Output the [x, y] coordinate of the center of the cell containing the given text.  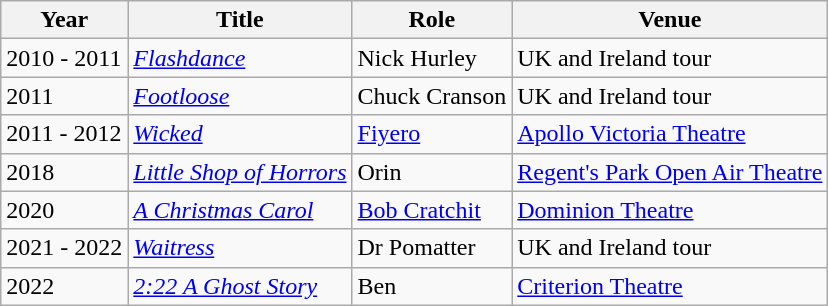
Venue [670, 20]
A Christmas Carol [240, 210]
2011 [64, 96]
Footloose [240, 96]
2020 [64, 210]
2011 - 2012 [64, 134]
Dr Pomatter [432, 248]
Wicked [240, 134]
2018 [64, 172]
Little Shop of Horrors [240, 172]
2022 [64, 286]
Title [240, 20]
2021 - 2022 [64, 248]
Ben [432, 286]
Role [432, 20]
Regent's Park Open Air Theatre [670, 172]
2010 - 2011 [64, 58]
Chuck Cranson [432, 96]
Waitress [240, 248]
Year [64, 20]
Orin [432, 172]
Nick Hurley [432, 58]
Dominion Theatre [670, 210]
Criterion Theatre [670, 286]
Bob Cratchit [432, 210]
2:22 A Ghost Story [240, 286]
Apollo Victoria Theatre [670, 134]
Fiyero [432, 134]
Flashdance [240, 58]
